Determine the (x, y) coordinate at the center of the cell enclosing the given text.  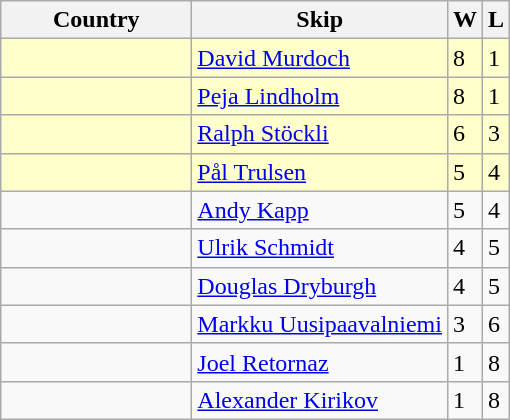
Alexander Kirikov (320, 400)
Joel Retornaz (320, 362)
Ulrik Schmidt (320, 248)
Skip (320, 20)
L (496, 20)
W (464, 20)
Markku Uusipaavalniemi (320, 324)
David Murdoch (320, 58)
Peja Lindholm (320, 96)
Douglas Dryburgh (320, 286)
Country (96, 20)
Andy Kapp (320, 210)
Ralph Stöckli (320, 134)
Pål Trulsen (320, 172)
